Find where the given text appears and provide that cell's center as [x, y] coordinate. 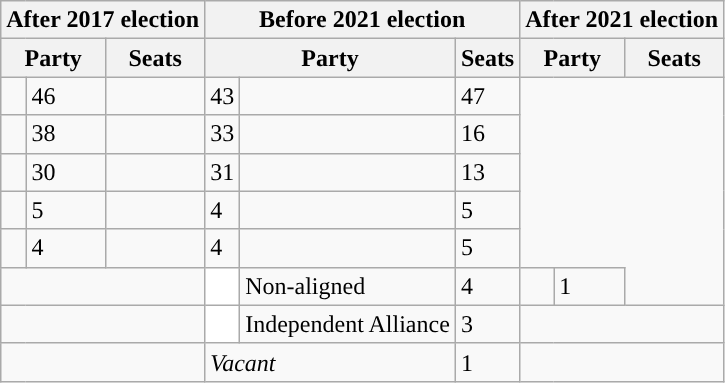
After 2021 election [622, 20]
33 [222, 134]
31 [222, 172]
13 [487, 172]
30 [66, 172]
16 [487, 134]
Non-aligned [348, 286]
38 [66, 134]
Before 2021 election [362, 20]
After 2017 election [103, 20]
Vacant [330, 362]
47 [487, 96]
46 [66, 96]
3 [487, 324]
43 [222, 96]
Independent Alliance [348, 324]
